Extract the (x, y) coordinate from the center of the cell holding the provided text.  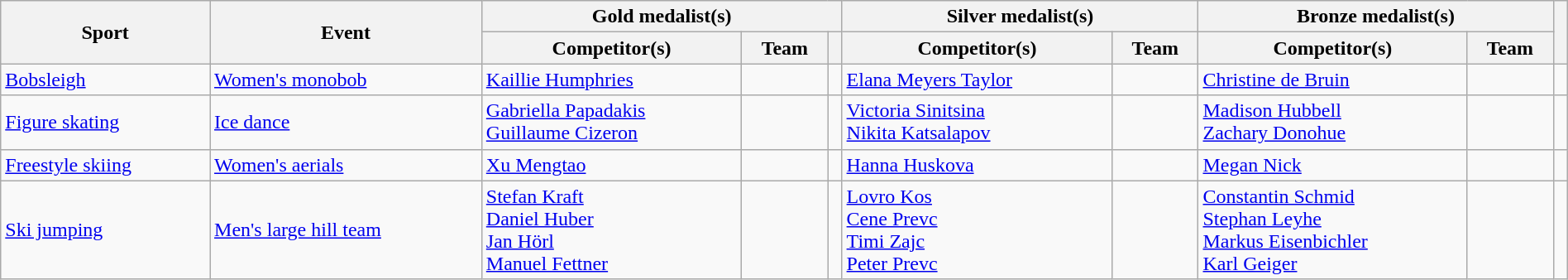
Hanna Huskova (978, 165)
Figure skating (106, 123)
Victoria SinitsinaNikita Katsalapov (978, 123)
Elana Meyers Taylor (978, 80)
Xu Mengtao (611, 165)
Constantin SchmidStephan LeyheMarkus EisenbichlerKarl Geiger (1333, 230)
Women's monobob (346, 80)
Men's large hill team (346, 230)
Bobsleigh (106, 80)
Gabriella PapadakisGuillaume Cizeron (611, 123)
Freestyle skiing (106, 165)
Gold medalist(s) (662, 17)
Stefan KraftDaniel HuberJan HörlManuel Fettner (611, 230)
Madison HubbellZachary Donohue (1333, 123)
Ice dance (346, 123)
Megan Nick (1333, 165)
Kaillie Humphries (611, 80)
Bronze medalist(s) (1376, 17)
Sport (106, 32)
Women's aerials (346, 165)
Event (346, 32)
Silver medalist(s) (1021, 17)
Christine de Bruin (1333, 80)
Ski jumping (106, 230)
Lovro KosCene PrevcTimi ZajcPeter Prevc (978, 230)
